Identify which cell holds the provided text, then report its (X, Y) central coordinate. 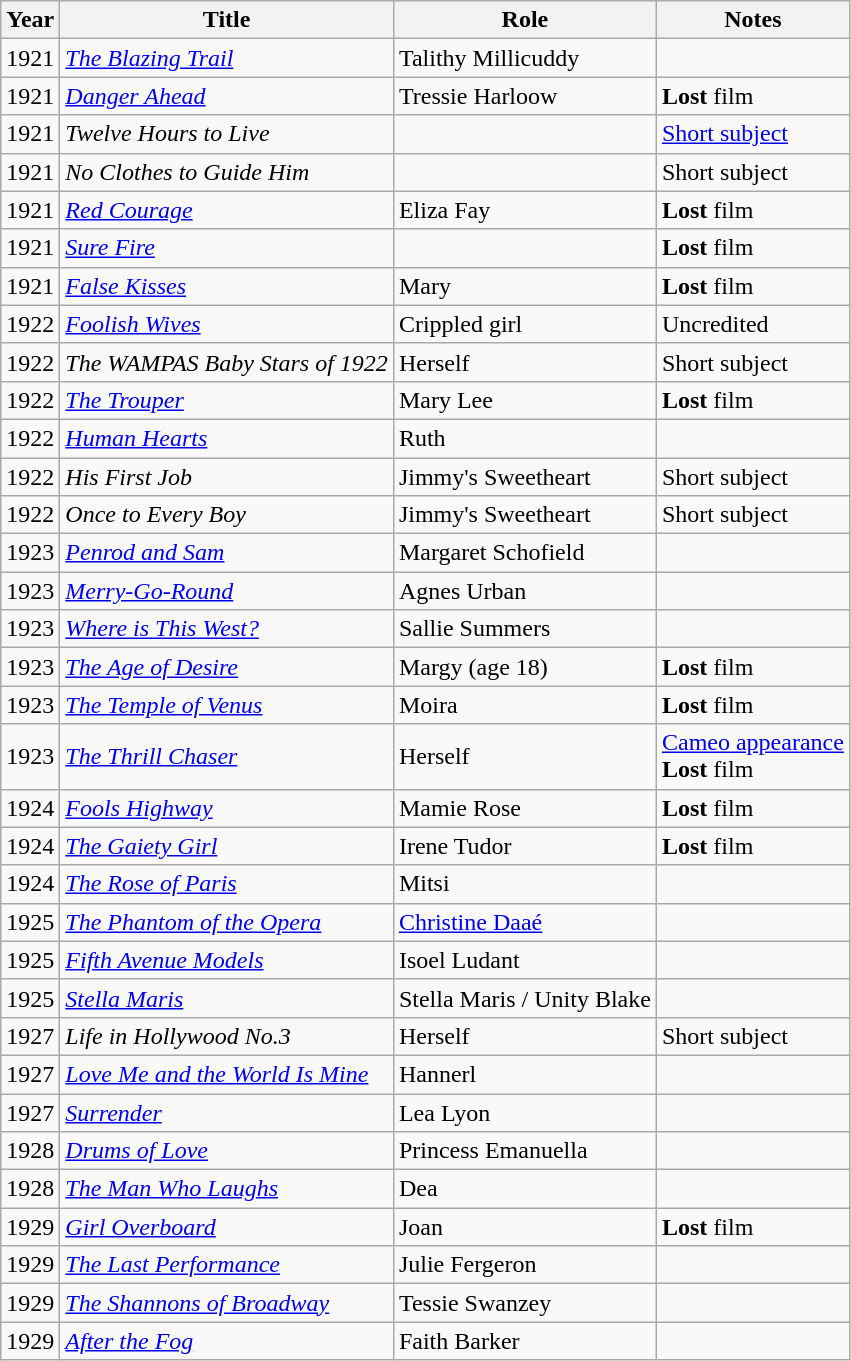
Cameo appearance Lost film (752, 756)
His First Job (227, 477)
Eliza Fay (524, 210)
Tessie Swanzey (524, 1303)
The WAMPAS Baby Stars of 1922 (227, 362)
Uncredited (752, 324)
The Temple of Venus (227, 705)
The Age of Desire (227, 667)
Human Hearts (227, 438)
Title (227, 20)
Role (524, 20)
Margaret Schofield (524, 553)
Sure Fire (227, 248)
Princess Emanuella (524, 1151)
Fools Highway (227, 808)
Where is This West? (227, 629)
Mary (524, 286)
Joan (524, 1227)
Foolish Wives (227, 324)
Mary Lee (524, 400)
After the Fog (227, 1341)
Twelve Hours to Live (227, 134)
Surrender (227, 1113)
Danger Ahead (227, 96)
Margy (age 18) (524, 667)
Isoel Ludant (524, 960)
Penrod and Sam (227, 553)
Girl Overboard (227, 1227)
Stella Maris (227, 998)
Notes (752, 20)
Year (30, 20)
Agnes Urban (524, 591)
Once to Every Boy (227, 515)
Ruth (524, 438)
Love Me and the World Is Mine (227, 1074)
The Thrill Chaser (227, 756)
Mitsi (524, 884)
Sallie Summers (524, 629)
The Phantom of the Opera (227, 922)
Life in Hollywood No.3 (227, 1036)
False Kisses (227, 286)
Drums of Love (227, 1151)
Hannerl (524, 1074)
The Man Who Laughs (227, 1189)
The Trouper (227, 400)
Mamie Rose (524, 808)
Fifth Avenue Models (227, 960)
Irene Tudor (524, 846)
Dea (524, 1189)
Moira (524, 705)
The Blazing Trail (227, 58)
Talithy Millicuddy (524, 58)
Stella Maris / Unity Blake (524, 998)
No Clothes to Guide Him (227, 172)
Crippled girl (524, 324)
The Rose of Paris (227, 884)
Tressie Harloow (524, 96)
The Gaiety Girl (227, 846)
Christine Daaé (524, 922)
The Last Performance (227, 1265)
The Shannons of Broadway (227, 1303)
Merry-Go-Round (227, 591)
Lea Lyon (524, 1113)
Faith Barker (524, 1341)
Red Courage (227, 210)
Julie Fergeron (524, 1265)
